Output the (x, y) coordinate of the center of the cell containing the given text.  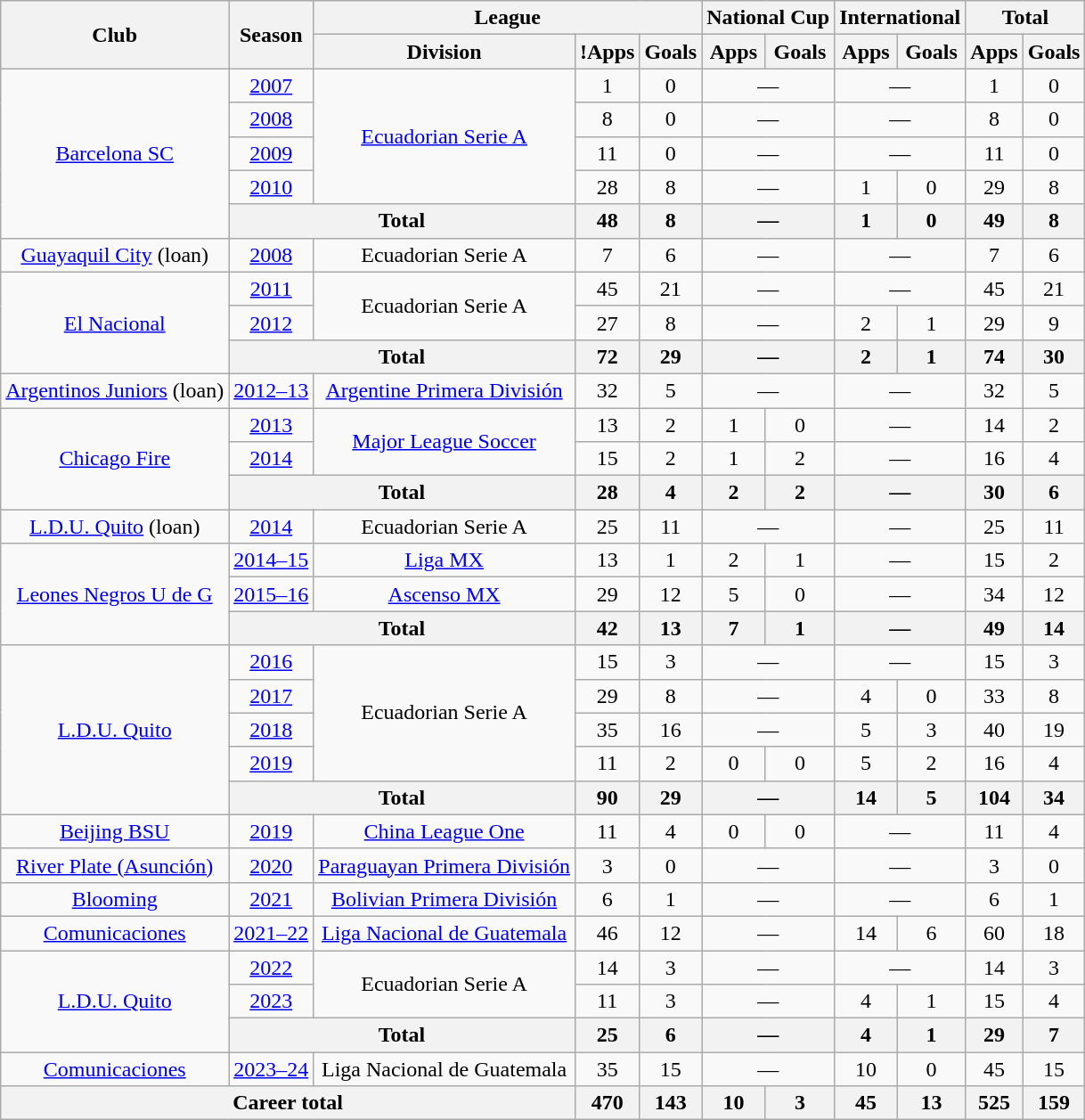
2014–15 (271, 560)
Club (115, 35)
42 (607, 628)
Paraguayan Primera División (445, 865)
72 (607, 356)
L.D.U. Quito (loan) (115, 527)
60 (994, 933)
Leones Negros U de G (115, 594)
!Apps (607, 52)
2012 (271, 323)
40 (994, 730)
2022 (271, 967)
525 (994, 1103)
2016 (271, 662)
159 (1054, 1103)
2018 (271, 730)
Guayaquil City (loan) (115, 255)
90 (607, 797)
Liga MX (445, 560)
48 (607, 221)
Division (445, 52)
Major League Soccer (445, 442)
2010 (271, 187)
2011 (271, 289)
2013 (271, 425)
2020 (271, 865)
2023–24 (271, 1069)
International (900, 18)
Beijing BSU (115, 831)
46 (607, 933)
104 (994, 797)
Career total (289, 1103)
River Plate (Asunción) (115, 865)
Season (271, 35)
China League One (445, 831)
470 (607, 1103)
2021 (271, 899)
18 (1054, 933)
Argentine Primera División (445, 390)
El Nacional (115, 323)
2017 (271, 696)
Chicago Fire (115, 459)
Barcelona SC (115, 153)
Bolivian Primera División (445, 899)
19 (1054, 730)
2009 (271, 153)
9 (1054, 323)
National Cup (768, 18)
2021–22 (271, 933)
2012–13 (271, 390)
2015–16 (271, 594)
2007 (271, 86)
74 (994, 356)
143 (671, 1103)
33 (994, 696)
2023 (271, 1001)
Ascenso MX (445, 594)
27 (607, 323)
League (508, 18)
Argentinos Juniors (loan) (115, 390)
Blooming (115, 899)
